Return the [X, Y] coordinate for the center point of the cell that contains the specified text.  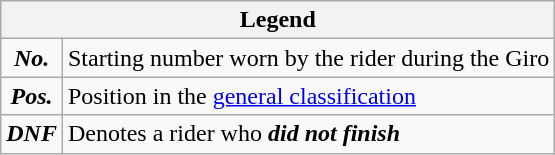
Pos. [32, 96]
Position in the general classification [308, 96]
Denotes a rider who did not finish [308, 134]
Legend [278, 20]
Starting number worn by the rider during the Giro [308, 58]
DNF [32, 134]
No. [32, 58]
